Output the (x, y) coordinate of the center of the cell containing the given text.  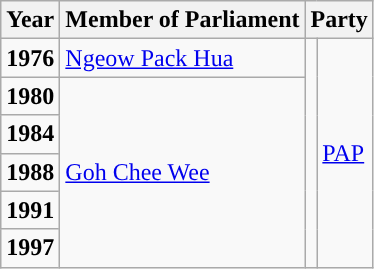
1980 (30, 96)
Party (339, 20)
Goh Chee Wee (182, 172)
1991 (30, 210)
Year (30, 20)
PAP (346, 153)
Member of Parliament (182, 20)
1984 (30, 134)
1997 (30, 248)
1976 (30, 58)
1988 (30, 172)
Ngeow Pack Hua (182, 58)
